Output the (x, y) coordinate of the center of the cell containing the given text.  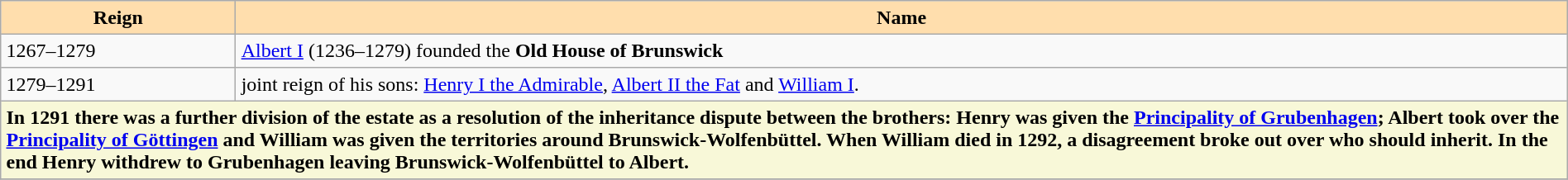
Name (901, 17)
1267–1279 (118, 50)
1279–1291 (118, 84)
Reign (118, 17)
Albert I (1236–1279) founded the Old House of Brunswick (901, 50)
joint reign of his sons: Henry I the Admirable, Albert II the Fat and William I. (901, 84)
